Detect which cell encompasses the target text, then output its (x, y) center coordinate. 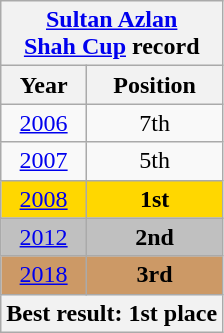
2012 (44, 237)
Year (44, 85)
5th (155, 161)
Position (155, 85)
2006 (44, 123)
2008 (44, 199)
2nd (155, 237)
2018 (44, 275)
2007 (44, 161)
7th (155, 123)
Sultan AzlanShah Cup record (112, 34)
1st (155, 199)
3rd (155, 275)
Best result: 1st place (112, 313)
